Detect which cell encompasses the target text, then output its (X, Y) center coordinate. 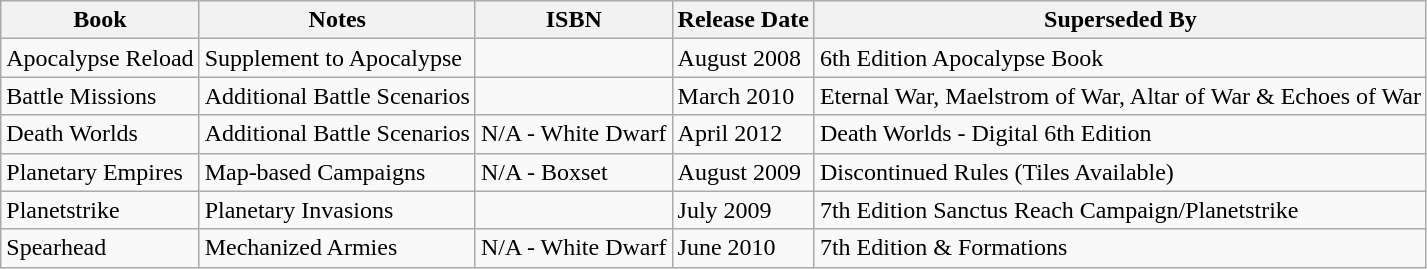
Death Worlds (100, 134)
Eternal War, Maelstrom of War, Altar of War & Echoes of War (1120, 96)
Release Date (743, 20)
Planetary Invasions (337, 210)
July 2009 (743, 210)
April 2012 (743, 134)
Apocalypse Reload (100, 58)
Death Worlds - Digital 6th Edition (1120, 134)
Book (100, 20)
Map-based Campaigns (337, 172)
Planetstrike (100, 210)
August 2008 (743, 58)
Supplement to Apocalypse (337, 58)
N/A - Boxset (574, 172)
Spearhead (100, 248)
7th Edition & Formations (1120, 248)
August 2009 (743, 172)
Mechanized Armies (337, 248)
Notes (337, 20)
June 2010 (743, 248)
Planetary Empires (100, 172)
Discontinued Rules (Tiles Available) (1120, 172)
Battle Missions (100, 96)
7th Edition Sanctus Reach Campaign/Planetstrike (1120, 210)
ISBN (574, 20)
March 2010 (743, 96)
6th Edition Apocalypse Book (1120, 58)
Superseded By (1120, 20)
